Determine the (x, y) coordinate at the center of the cell enclosing the given text.  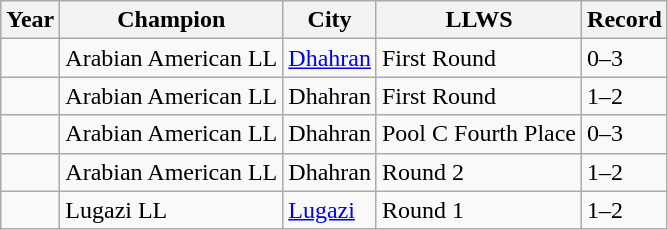
City (330, 20)
Lugazi (330, 210)
Round 1 (478, 210)
Champion (172, 20)
Round 2 (478, 172)
Pool C Fourth Place (478, 134)
LLWS (478, 20)
Record (625, 20)
Lugazi LL (172, 210)
Year (30, 20)
